Provide the (X, Y) coordinate of the cell's center where the given text is located.  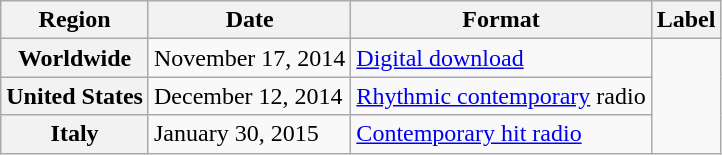
December 12, 2014 (249, 96)
United States (75, 96)
Region (75, 20)
Format (501, 20)
Contemporary hit radio (501, 134)
November 17, 2014 (249, 58)
Digital download (501, 58)
Date (249, 20)
Label (686, 20)
Italy (75, 134)
Worldwide (75, 58)
January 30, 2015 (249, 134)
Rhythmic contemporary radio (501, 96)
